Identify which cell holds the provided text, then report its (x, y) central coordinate. 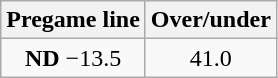
Pregame line (74, 20)
ND −13.5 (74, 58)
41.0 (210, 58)
Over/under (210, 20)
